Find where the given text appears and provide that cell's center as (X, Y) coordinate. 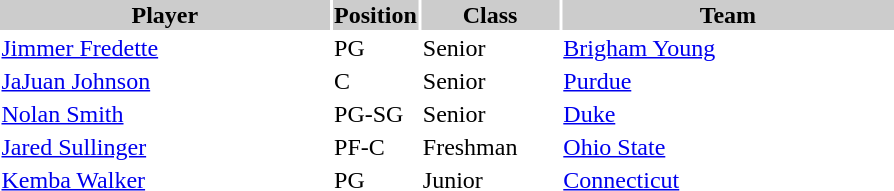
PG (376, 48)
Nolan Smith (165, 114)
Brigham Young (728, 48)
Team (728, 15)
Class (490, 15)
Jared Sullinger (165, 147)
Freshman (490, 147)
C (376, 81)
Position (376, 15)
Jimmer Fredette (165, 48)
Player (165, 15)
PG-SG (376, 114)
Ohio State (728, 147)
PF-C (376, 147)
Duke (728, 114)
JaJuan Johnson (165, 81)
Purdue (728, 81)
